Extract the (X, Y) coordinate from the center of the cell holding the provided text.  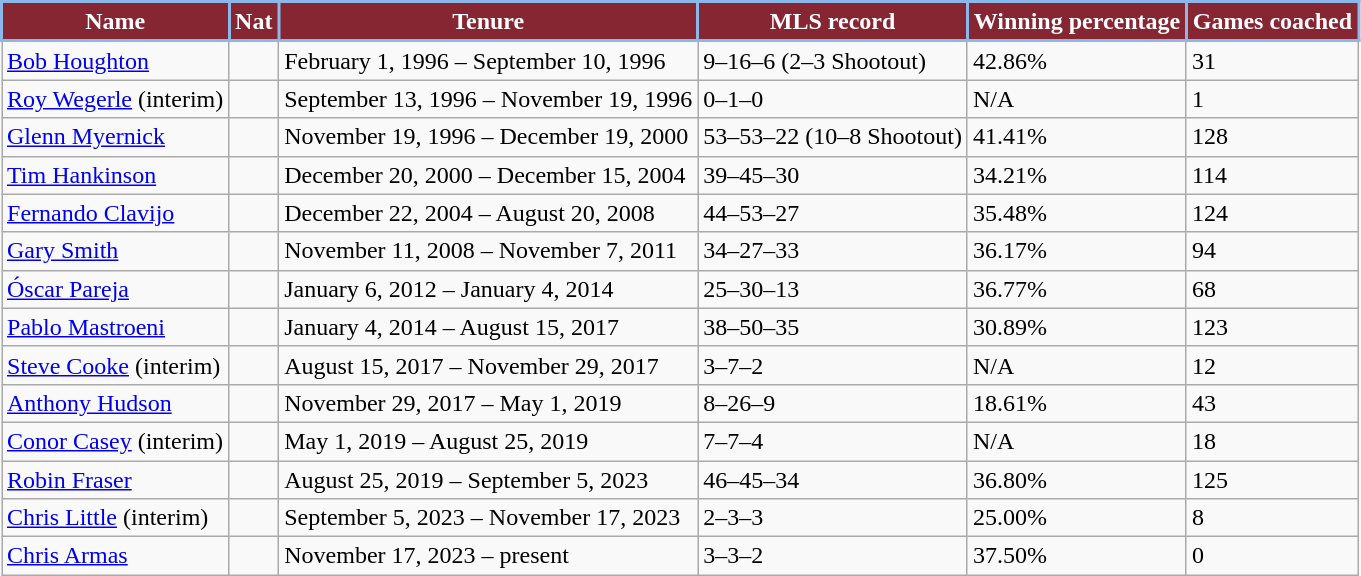
7–7–4 (833, 441)
January 4, 2014 – August 15, 2017 (488, 327)
35.48% (1076, 213)
37.50% (1076, 556)
43 (1272, 403)
MLS record (833, 22)
September 5, 2023 – November 17, 2023 (488, 518)
9–16–6 (2–3 Shootout) (833, 60)
Chris Little (interim) (116, 518)
Anthony Hudson (116, 403)
124 (1272, 213)
January 6, 2012 – January 4, 2014 (488, 289)
Fernando Clavijo (116, 213)
Robin Fraser (116, 479)
38–50–35 (833, 327)
Gary Smith (116, 251)
0–1–0 (833, 99)
123 (1272, 327)
Óscar Pareja (116, 289)
36.17% (1076, 251)
125 (1272, 479)
36.77% (1076, 289)
November 19, 1996 – December 19, 2000 (488, 137)
94 (1272, 251)
May 1, 2019 – August 25, 2019 (488, 441)
3–7–2 (833, 365)
25–30–13 (833, 289)
114 (1272, 175)
Games coached (1272, 22)
36.80% (1076, 479)
Bob Houghton (116, 60)
41.41% (1076, 137)
3–3–2 (833, 556)
Pablo Mastroeni (116, 327)
2–3–3 (833, 518)
34–27–33 (833, 251)
34.21% (1076, 175)
Conor Casey (interim) (116, 441)
68 (1272, 289)
Steve Cooke (interim) (116, 365)
December 22, 2004 – August 20, 2008 (488, 213)
31 (1272, 60)
November 29, 2017 – May 1, 2019 (488, 403)
February 1, 1996 – September 10, 1996 (488, 60)
November 17, 2023 – present (488, 556)
Roy Wegerle (interim) (116, 99)
August 25, 2019 – September 5, 2023 (488, 479)
Nat (254, 22)
42.86% (1076, 60)
September 13, 1996 – November 19, 1996 (488, 99)
25.00% (1076, 518)
December 20, 2000 – December 15, 2004 (488, 175)
44–53–27 (833, 213)
8–26–9 (833, 403)
53–53–22 (10–8 Shootout) (833, 137)
128 (1272, 137)
Chris Armas (116, 556)
Tim Hankinson (116, 175)
Glenn Myernick (116, 137)
39–45–30 (833, 175)
Name (116, 22)
0 (1272, 556)
8 (1272, 518)
46–45–34 (833, 479)
18.61% (1076, 403)
Winning percentage (1076, 22)
18 (1272, 441)
12 (1272, 365)
August 15, 2017 – November 29, 2017 (488, 365)
November 11, 2008 – November 7, 2011 (488, 251)
30.89% (1076, 327)
Tenure (488, 22)
1 (1272, 99)
